Identify which cell holds the provided text, then report its (X, Y) central coordinate. 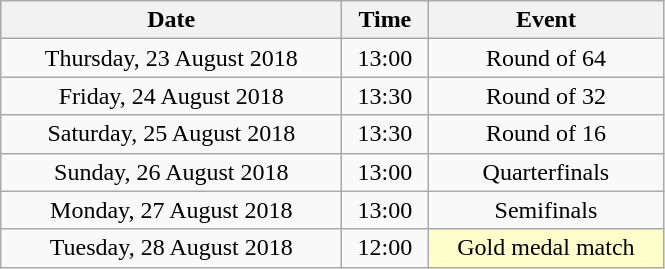
Sunday, 26 August 2018 (172, 172)
Time (385, 20)
Date (172, 20)
Round of 64 (546, 58)
Semifinals (546, 210)
12:00 (385, 248)
Event (546, 20)
Monday, 27 August 2018 (172, 210)
Thursday, 23 August 2018 (172, 58)
Friday, 24 August 2018 (172, 96)
Gold medal match (546, 248)
Quarterfinals (546, 172)
Tuesday, 28 August 2018 (172, 248)
Saturday, 25 August 2018 (172, 134)
Round of 32 (546, 96)
Round of 16 (546, 134)
